Return [x, y] of the center of cell containing provided text 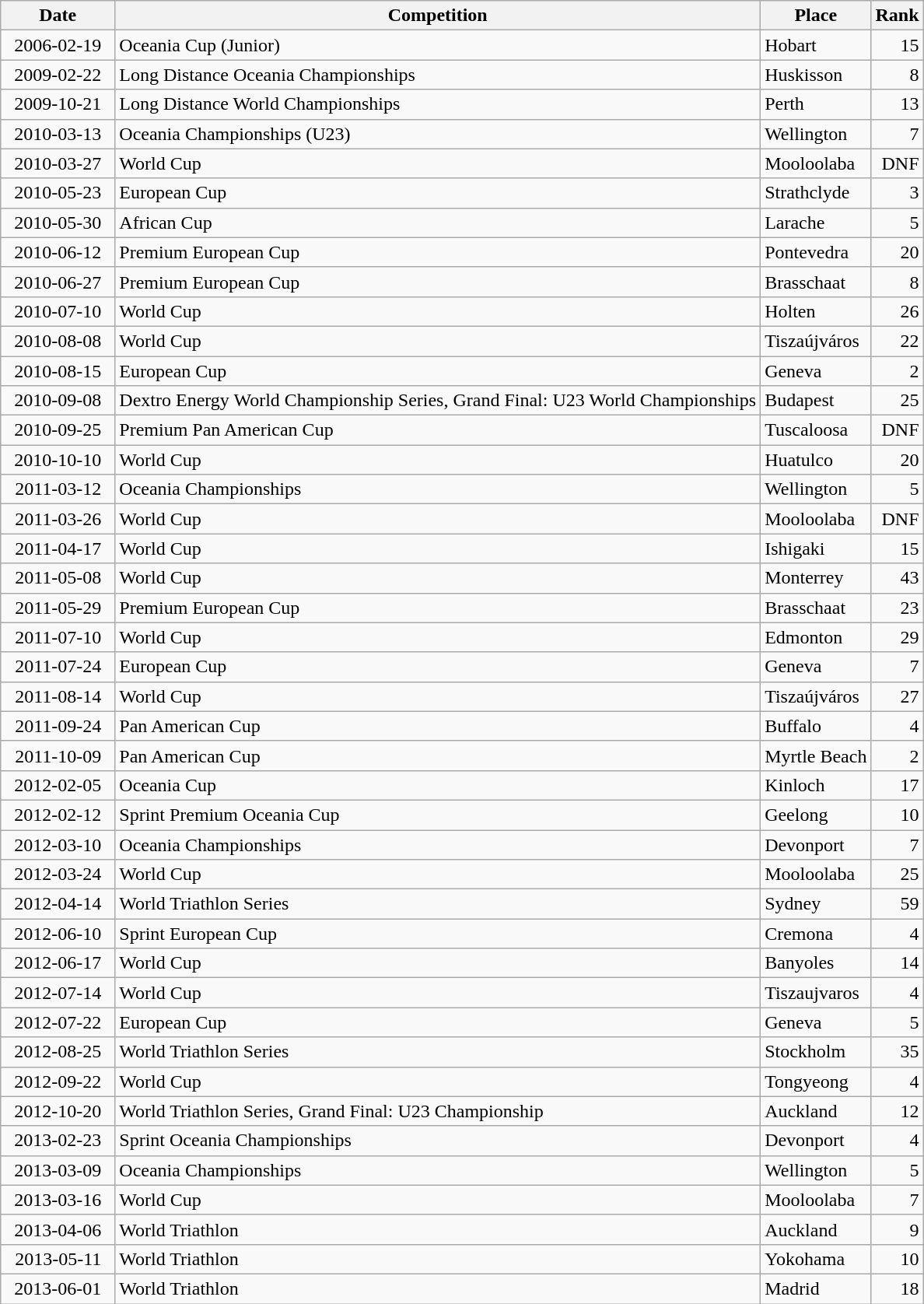
14 [898, 963]
Kinloch [816, 785]
Dextro Energy World Championship Series, Grand Final: U23 World Championships [438, 401]
26 [898, 311]
2012-06-17 [58, 963]
2012-08-25 [58, 1052]
Place [816, 16]
2012-06-10 [58, 934]
Sydney [816, 904]
2011-05-08 [58, 578]
18 [898, 1288]
2013-04-06 [58, 1229]
2010-09-08 [58, 401]
2013-03-09 [58, 1170]
2011-03-26 [58, 519]
2009-02-22 [58, 75]
2010-09-25 [58, 430]
43 [898, 578]
12 [898, 1111]
59 [898, 904]
Larache [816, 223]
13 [898, 104]
Holten [816, 311]
2011-08-14 [58, 696]
Banyoles [816, 963]
Huskisson [816, 75]
2011-07-10 [58, 637]
Sprint European Cup [438, 934]
2013-03-16 [58, 1200]
22 [898, 341]
Hobart [816, 45]
World Triathlon Series, Grand Final: U23 Championship [438, 1111]
Sprint Premium Oceania Cup [438, 815]
Madrid [816, 1288]
Competition [438, 16]
3 [898, 193]
2013-02-23 [58, 1141]
2011-04-17 [58, 549]
2012-02-12 [58, 815]
27 [898, 696]
Sprint Oceania Championships [438, 1141]
2010-05-30 [58, 223]
29 [898, 637]
9 [898, 1229]
17 [898, 785]
Long Distance World Championships [438, 104]
35 [898, 1052]
Tongyeong [816, 1081]
Oceania Championships (U23) [438, 134]
2012-02-05 [58, 785]
Ishigaki [816, 549]
2012-10-20 [58, 1111]
Oceania Cup [438, 785]
Edmonton [816, 637]
2011-07-24 [58, 667]
2010-10-10 [58, 460]
2010-06-12 [58, 252]
2013-06-01 [58, 1288]
Rank [898, 16]
Long Distance Oceania Championships [438, 75]
2011-03-12 [58, 489]
2010-03-27 [58, 163]
2012-04-14 [58, 904]
Oceania Cup (Junior) [438, 45]
2012-03-10 [58, 844]
Geelong [816, 815]
2011-10-09 [58, 755]
Pontevedra [816, 252]
Premium Pan American Cup [438, 430]
2012-03-24 [58, 875]
2006-02-19 [58, 45]
2010-05-23 [58, 193]
Buffalo [816, 726]
2010-08-15 [58, 371]
2013-05-11 [58, 1259]
2011-09-24 [58, 726]
Stockholm [816, 1052]
2009-10-21 [58, 104]
Tuscaloosa [816, 430]
Huatulco [816, 460]
African Cup [438, 223]
Yokohama [816, 1259]
Budapest [816, 401]
2010-07-10 [58, 311]
2010-08-08 [58, 341]
2012-09-22 [58, 1081]
Cremona [816, 934]
2011-05-29 [58, 608]
2012-07-22 [58, 1022]
Date [58, 16]
Strathclyde [816, 193]
Perth [816, 104]
Tiszaujvaros [816, 993]
2012-07-14 [58, 993]
2010-03-13 [58, 134]
2010-06-27 [58, 282]
Monterrey [816, 578]
23 [898, 608]
Myrtle Beach [816, 755]
